From the cell containing the given text, extract its center point as (x, y) coordinate. 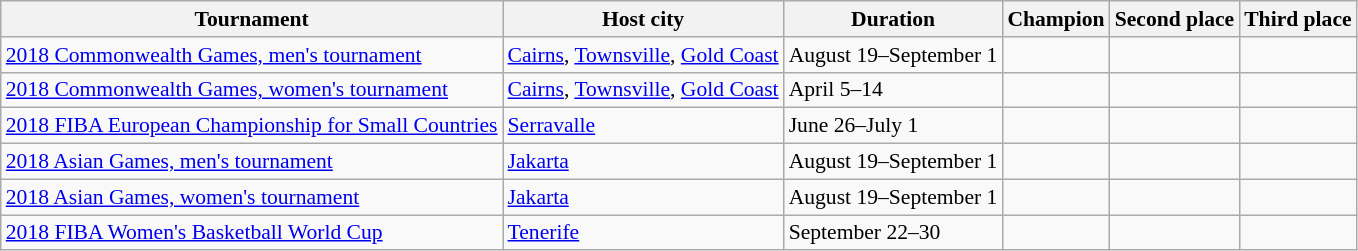
Host city (644, 19)
Duration (894, 19)
Tournament (252, 19)
September 22–30 (894, 233)
2018 Commonwealth Games, men's tournament (252, 55)
2018 FIBA Women's Basketball World Cup (252, 233)
2018 Asian Games, men's tournament (252, 162)
2018 Commonwealth Games, women's tournament (252, 90)
Third place (1298, 19)
Second place (1174, 19)
April 5–14 (894, 90)
Tenerife (644, 233)
June 26–July 1 (894, 126)
Champion (1056, 19)
2018 FIBA European Championship for Small Countries (252, 126)
Serravalle (644, 126)
2018 Asian Games, women's tournament (252, 197)
